Pinpoint the cell where the given text exists, returning its (x, y) midpoint coordinate. 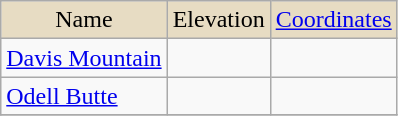
Elevation (218, 20)
Name (84, 20)
Coordinates (334, 20)
Odell Butte (84, 96)
Davis Mountain (84, 58)
